Extract the [X, Y] coordinate from the center of the cell holding the provided text.  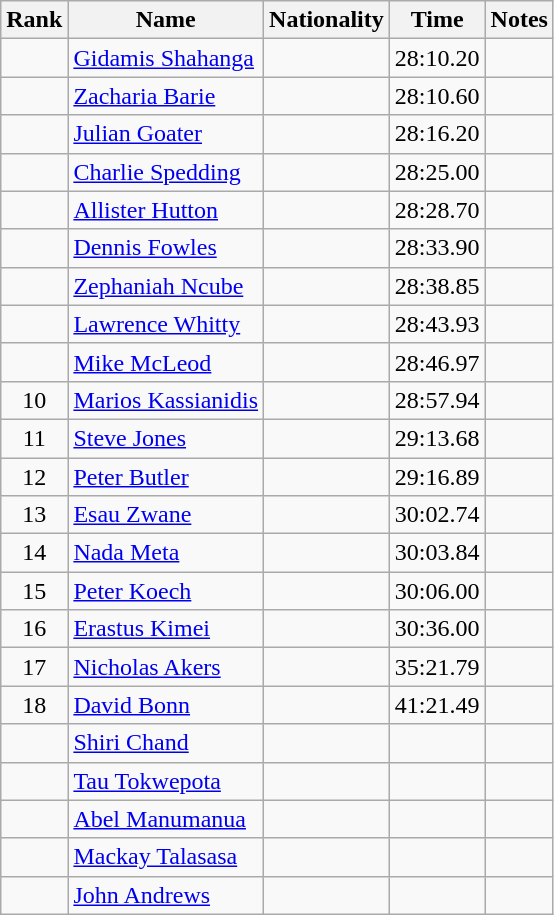
Zacharia Barie [166, 96]
17 [34, 667]
John Andrews [166, 895]
28:38.85 [437, 286]
28:10.20 [437, 58]
30:03.84 [437, 553]
Notes [519, 20]
29:13.68 [437, 438]
Name [166, 20]
28:43.93 [437, 324]
30:02.74 [437, 515]
11 [34, 438]
29:16.89 [437, 477]
30:06.00 [437, 591]
41:21.49 [437, 705]
10 [34, 400]
Abel Manumanua [166, 819]
Zephaniah Ncube [166, 286]
35:21.79 [437, 667]
Rank [34, 20]
28:25.00 [437, 172]
15 [34, 591]
12 [34, 477]
Peter Koech [166, 591]
28:57.94 [437, 400]
Mackay Talasasa [166, 857]
Mike McLeod [166, 362]
Dennis Fowles [166, 248]
14 [34, 553]
Nationality [327, 20]
Esau Zwane [166, 515]
Lawrence Whitty [166, 324]
Julian Goater [166, 134]
Time [437, 20]
Steve Jones [166, 438]
Marios Kassianidis [166, 400]
30:36.00 [437, 629]
Allister Hutton [166, 210]
Gidamis Shahanga [166, 58]
Charlie Spedding [166, 172]
Peter Butler [166, 477]
Erastus Kimei [166, 629]
18 [34, 705]
28:28.70 [437, 210]
David Bonn [166, 705]
13 [34, 515]
28:16.20 [437, 134]
Nicholas Akers [166, 667]
16 [34, 629]
28:10.60 [437, 96]
Tau Tokwepota [166, 781]
28:46.97 [437, 362]
Shiri Chand [166, 743]
Nada Meta [166, 553]
28:33.90 [437, 248]
